Provide the [X, Y] coordinate of the cell's center where the given text is located.  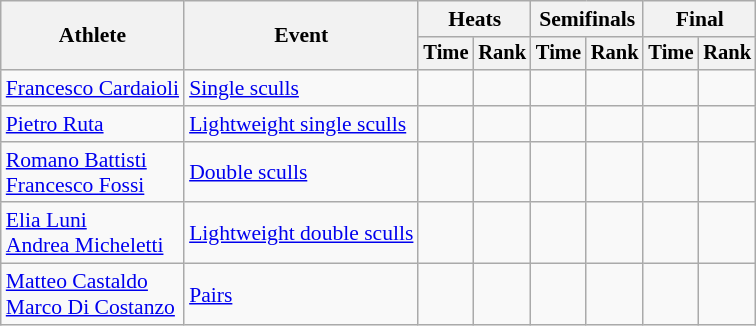
Event [301, 36]
Final [699, 19]
Matteo CastaldoMarco Di Costanzo [92, 294]
Lightweight double sculls [301, 234]
Pairs [301, 294]
Lightweight single sculls [301, 124]
Double sculls [301, 172]
Heats [474, 19]
Elia LuniAndrea Micheletti [92, 234]
Francesco Cardaioli [92, 88]
Athlete [92, 36]
Single sculls [301, 88]
Pietro Ruta [92, 124]
Semifinals [587, 19]
Romano BattistiFrancesco Fossi [92, 172]
